Find where the given text appears and provide that cell's center as (x, y) coordinate. 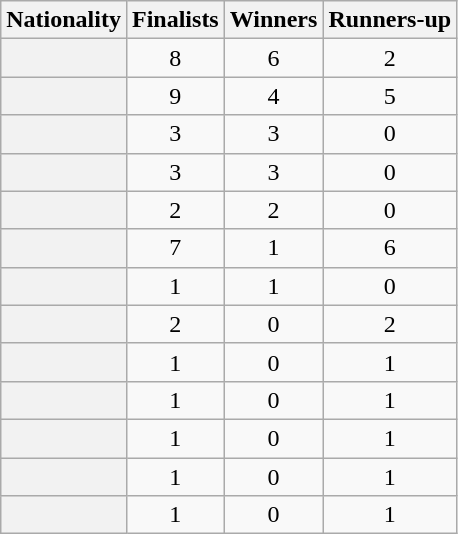
Nationality (64, 20)
9 (175, 96)
4 (274, 96)
Finalists (175, 20)
Winners (274, 20)
Runners-up (390, 20)
7 (175, 248)
8 (175, 58)
5 (390, 96)
